Scan for the cell matching the given text and deliver its [X, Y] coordinate at center. 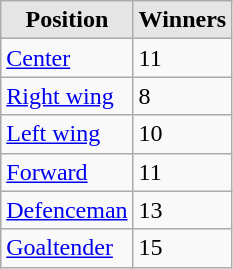
Center [67, 58]
10 [182, 134]
Goaltender [67, 248]
8 [182, 96]
Defenceman [67, 210]
Position [67, 20]
15 [182, 248]
Forward [67, 172]
13 [182, 210]
Right wing [67, 96]
Winners [182, 20]
Left wing [67, 134]
